Locate the cell with the specified text and output its (X, Y) center coordinate. 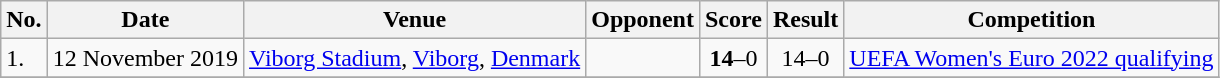
UEFA Women's Euro 2022 qualifying (1032, 58)
1. (24, 58)
Viborg Stadium, Viborg, Denmark (415, 58)
No. (24, 20)
Result (805, 20)
Score (733, 20)
Date (145, 20)
Competition (1032, 20)
Venue (415, 20)
12 November 2019 (145, 58)
Opponent (643, 20)
